Find where the given text appears and provide that cell's center as [X, Y] coordinate. 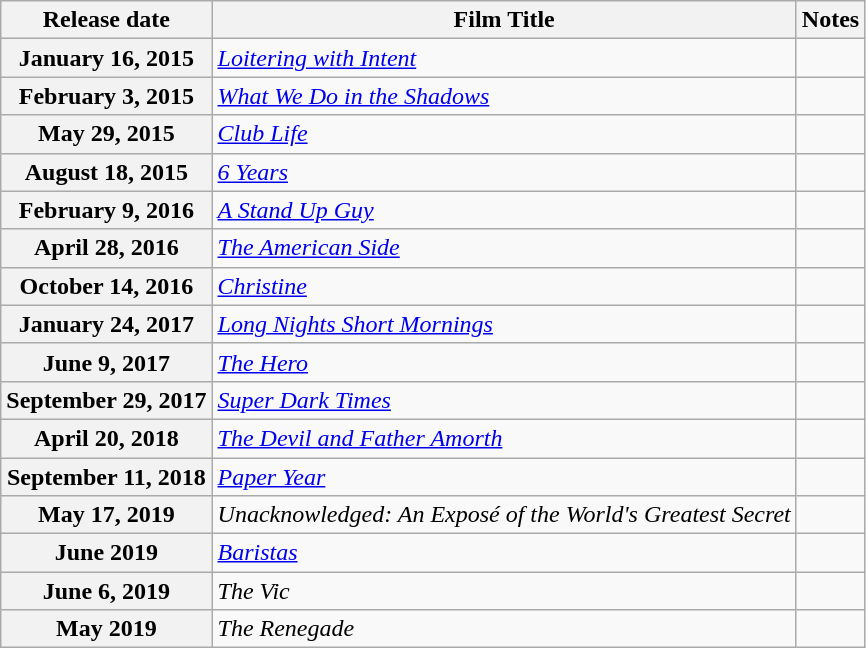
The Vic [504, 591]
October 14, 2016 [106, 286]
February 3, 2015 [106, 96]
Unacknowledged: An Exposé of the World's Greatest Secret [504, 515]
The Hero [504, 362]
What We Do in the Shadows [504, 96]
Super Dark Times [504, 400]
May 17, 2019 [106, 515]
September 29, 2017 [106, 400]
February 9, 2016 [106, 210]
6 Years [504, 172]
June 9, 2017 [106, 362]
September 11, 2018 [106, 477]
The Renegade [504, 629]
Long Nights Short Mornings [504, 324]
April 28, 2016 [106, 248]
May 29, 2015 [106, 134]
Release date [106, 20]
Notes [830, 20]
The American Side [504, 248]
April 20, 2018 [106, 438]
Paper Year [504, 477]
Baristas [504, 553]
January 24, 2017 [106, 324]
June 6, 2019 [106, 591]
May 2019 [106, 629]
The Devil and Father Amorth [504, 438]
Christine [504, 286]
Loitering with Intent [504, 58]
August 18, 2015 [106, 172]
Film Title [504, 20]
A Stand Up Guy [504, 210]
Club Life [504, 134]
June 2019 [106, 553]
January 16, 2015 [106, 58]
